Find where the given text appears and provide that cell's center as [X, Y] coordinate. 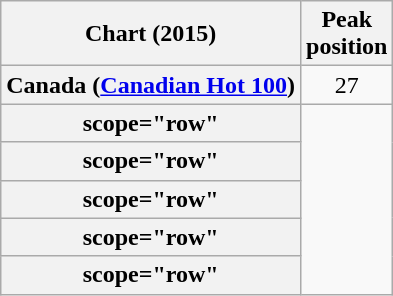
27 [347, 85]
Peakposition [347, 34]
Canada (Canadian Hot 100) [151, 85]
Chart (2015) [151, 34]
